Return the [x, y] coordinate for the center point of the cell that contains the specified text.  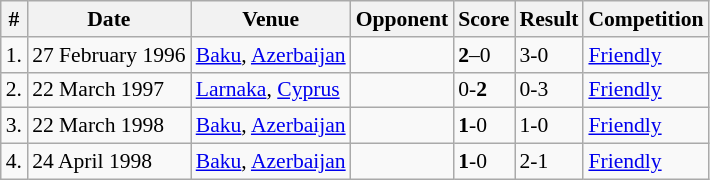
1. [14, 55]
Date [109, 19]
22 March 1998 [109, 126]
3-0 [548, 55]
# [14, 19]
Result [548, 19]
0-3 [548, 90]
22 March 1997 [109, 90]
2. [14, 90]
4. [14, 162]
Larnaka, Cyprus [271, 90]
Venue [271, 19]
2–0 [484, 55]
0-2 [484, 90]
24 April 1998 [109, 162]
Opponent [402, 19]
Competition [646, 19]
Score [484, 19]
27 February 1996 [109, 55]
3. [14, 126]
2-1 [548, 162]
